Locate the cell with the specified text and output its (X, Y) center coordinate. 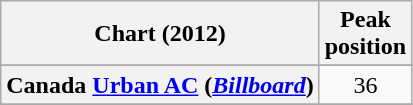
36 (365, 85)
Canada Urban AC (Billboard) (160, 85)
Peakposition (365, 34)
Chart (2012) (160, 34)
